Identify which cell holds the provided text, then report its [x, y] central coordinate. 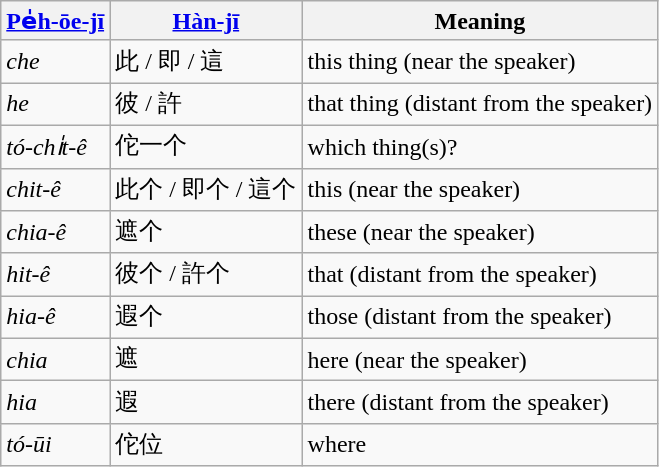
this thing (near the speaker) [480, 62]
here (near the speaker) [480, 360]
that (distant from the speaker) [480, 274]
che [56, 62]
遮个 [206, 232]
遮 [206, 360]
chit-ê [56, 190]
Pe̍h-ōe-jī [56, 21]
he [56, 104]
tó-ūi [56, 444]
Hàn-jī [206, 21]
where [480, 444]
佗位 [206, 444]
佗一个 [206, 146]
遐个 [206, 318]
this (near the speaker) [480, 190]
chia [56, 360]
彼 / 許 [206, 104]
hit-ê [56, 274]
遐 [206, 402]
that thing (distant from the speaker) [480, 104]
tó-chi̍t-ê [56, 146]
Meaning [480, 21]
此个 / 即个 / 這个 [206, 190]
there (distant from the speaker) [480, 402]
those (distant from the speaker) [480, 318]
此 / 即 / 這 [206, 62]
hia-ê [56, 318]
彼个 / 許个 [206, 274]
hia [56, 402]
which thing(s)? [480, 146]
chia-ê [56, 232]
these (near the speaker) [480, 232]
